Find where the given text appears and provide that cell's center as (x, y) coordinate. 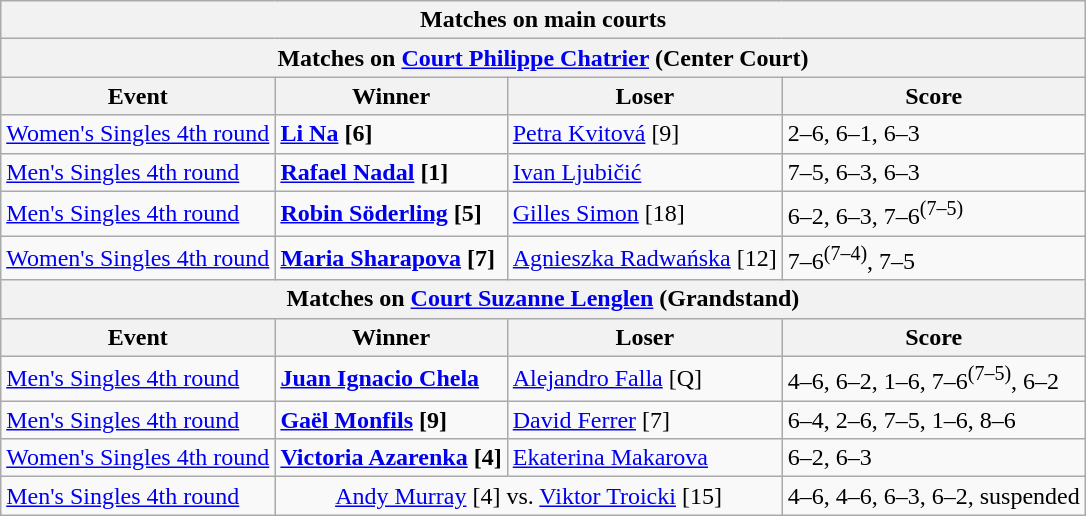
6–2, 6–3 (934, 458)
Juan Ignacio Chela (391, 378)
Andy Murray [4] vs. Viktor Troicki [15] (528, 496)
Gaël Monfils [9] (391, 420)
Li Na [6] (391, 134)
Agnieszka Radwańska [12] (644, 258)
Petra Kvitová [9] (644, 134)
7–5, 6–3, 6–3 (934, 172)
Matches on main courts (544, 20)
Gilles Simon [18] (644, 214)
6–4, 2–6, 7–5, 1–6, 8–6 (934, 420)
Maria Sharapova [7] (391, 258)
Victoria Azarenka [4] (391, 458)
4–6, 4–6, 6–3, 6–2, suspended (934, 496)
Ekaterina Makarova (644, 458)
2–6, 6–1, 6–3 (934, 134)
Matches on Court Suzanne Lenglen (Grandstand) (544, 299)
6–2, 6–3, 7–6(7–5) (934, 214)
4–6, 6–2, 1–6, 7–6(7–5), 6–2 (934, 378)
Ivan Ljubičić (644, 172)
7–6(7–4), 7–5 (934, 258)
Robin Söderling [5] (391, 214)
Matches on Court Philippe Chatrier (Center Court) (544, 58)
David Ferrer [7] (644, 420)
Rafael Nadal [1] (391, 172)
Alejandro Falla [Q] (644, 378)
